From the cell containing the given text, extract its center point as [X, Y] coordinate. 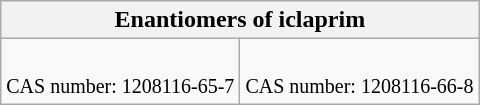
Enantiomers of iclaprim [240, 20]
CAS number: 1208116-65-7 [120, 72]
CAS number: 1208116-66-8 [360, 72]
